Detect which cell encompasses the target text, then output its [X, Y] center coordinate. 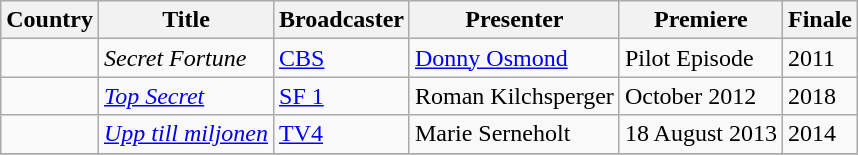
18 August 2013 [700, 134]
2011 [820, 58]
2014 [820, 134]
Marie Serneholt [514, 134]
Broadcaster [342, 20]
Top Secret [186, 96]
Finale [820, 20]
Upp till miljonen [186, 134]
Donny Osmond [514, 58]
October 2012 [700, 96]
Country [50, 20]
TV4 [342, 134]
Premiere [700, 20]
Pilot Episode [700, 58]
2018 [820, 96]
Roman Kilchsperger [514, 96]
Presenter [514, 20]
Title [186, 20]
SF 1 [342, 96]
CBS [342, 58]
Secret Fortune [186, 58]
